Detect which cell encompasses the target text, then output its (X, Y) center coordinate. 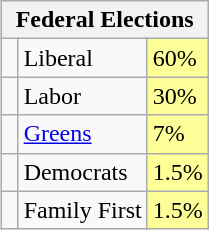
Family First (82, 210)
Democrats (82, 172)
Labor (82, 96)
Liberal (82, 58)
30% (178, 96)
60% (178, 58)
Federal Elections (104, 20)
7% (178, 134)
Greens (82, 134)
